Capture the cell that displays the provided text and extract its [X, Y] central coordinate. 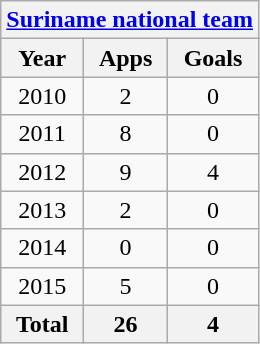
2015 [42, 286]
Total [42, 324]
2014 [42, 248]
9 [126, 172]
Year [42, 58]
Apps [126, 58]
8 [126, 134]
5 [126, 286]
2012 [42, 172]
2013 [42, 210]
2010 [42, 96]
Goals [214, 58]
Suriname national team [130, 20]
2011 [42, 134]
26 [126, 324]
